For the text-containing cell, return its midpoint in [x, y] coordinate format. 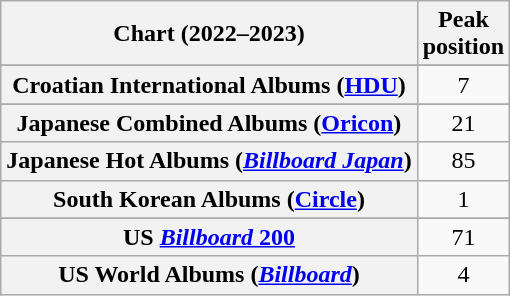
4 [463, 275]
Japanese Hot Albums (Billboard Japan) [209, 161]
Peakposition [463, 34]
Croatian International Albums (HDU) [209, 85]
Japanese Combined Albums (Oricon) [209, 123]
Chart (2022–2023) [209, 34]
7 [463, 85]
21 [463, 123]
US Billboard 200 [209, 237]
1 [463, 199]
South Korean Albums (Circle) [209, 199]
71 [463, 237]
85 [463, 161]
US World Albums (Billboard) [209, 275]
